Pinpoint the cell where the given text exists, returning its [X, Y] midpoint coordinate. 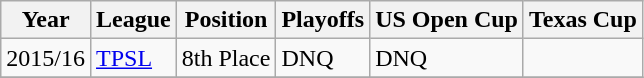
Playoffs [323, 20]
Position [226, 20]
Texas Cup [582, 20]
2015/16 [46, 58]
League [133, 20]
Year [46, 20]
8th Place [226, 58]
US Open Cup [447, 20]
TPSL [133, 58]
